Extract the [x, y] coordinate from the center of the cell holding the provided text.  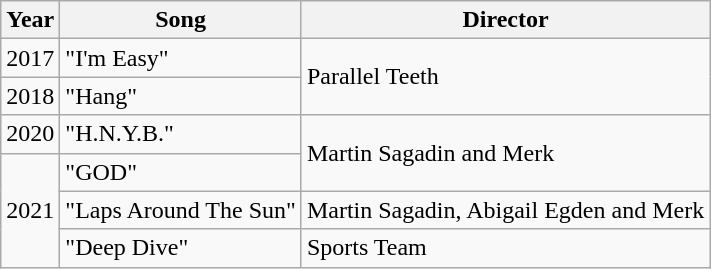
2020 [30, 134]
"I'm Easy" [181, 58]
Sports Team [505, 248]
Director [505, 20]
"Deep Dive" [181, 248]
Martin Sagadin and Merk [505, 153]
2018 [30, 96]
2021 [30, 210]
"GOD" [181, 172]
2017 [30, 58]
"H.N.Y.B." [181, 134]
Song [181, 20]
"Laps Around The Sun" [181, 210]
Parallel Teeth [505, 77]
Year [30, 20]
Martin Sagadin, Abigail Egden and Merk [505, 210]
"Hang" [181, 96]
